Capture the cell that displays the provided text and extract its (x, y) central coordinate. 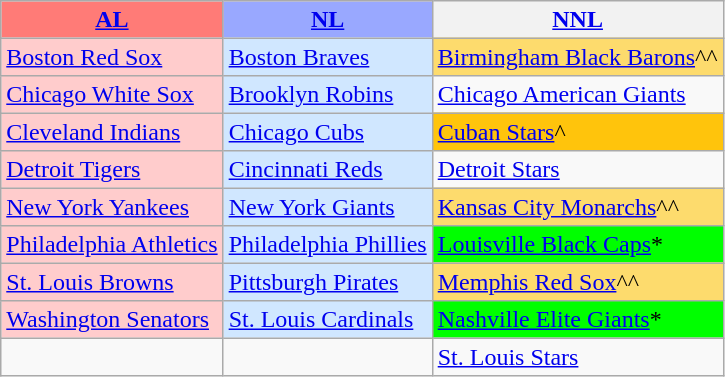
Kansas City Monarchs^^ (578, 206)
Louisville Black Caps* (578, 244)
Cincinnati Reds (328, 170)
Memphis Red Sox^^ (578, 282)
NNL (578, 20)
Boston Red Sox (112, 56)
St. Louis Browns (112, 282)
Boston Braves (328, 56)
Cleveland Indians (112, 132)
Chicago American Giants (578, 94)
Detroit Tigers (112, 170)
Washington Senators (112, 318)
Brooklyn Robins (328, 94)
Cuban Stars^ (578, 132)
Chicago White Sox (112, 94)
Chicago Cubs (328, 132)
St. Louis Stars (578, 356)
Detroit Stars (578, 170)
Pittsburgh Pirates (328, 282)
New York Yankees (112, 206)
New York Giants (328, 206)
NL (328, 20)
Birmingham Black Barons^^ (578, 56)
AL (112, 20)
Philadelphia Athletics (112, 244)
Nashville Elite Giants* (578, 318)
Philadelphia Phillies (328, 244)
St. Louis Cardinals (328, 318)
